Pinpoint the cell where the given text exists, returning its [X, Y] midpoint coordinate. 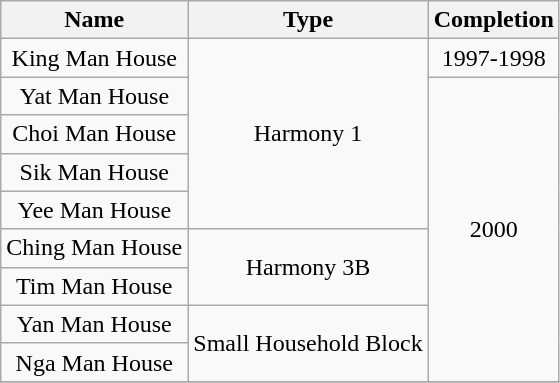
2000 [494, 229]
Yat Man House [94, 96]
Tim Man House [94, 286]
Choi Man House [94, 134]
Harmony 3B [308, 267]
Yee Man House [94, 210]
Yan Man House [94, 324]
Completion [494, 20]
King Man House [94, 58]
Name [94, 20]
Small Household Block [308, 343]
Harmony 1 [308, 134]
Sik Man House [94, 172]
Nga Man House [94, 362]
1997-1998 [494, 58]
Ching Man House [94, 248]
Type [308, 20]
